Scan for the cell matching the given text and deliver its (X, Y) coordinate at center. 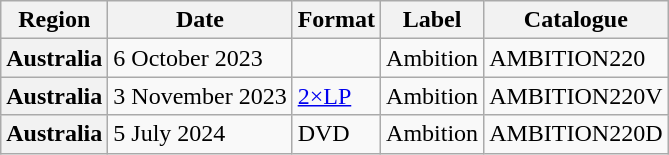
AMBITION220 (576, 58)
Label (432, 20)
2×LP (336, 96)
Date (200, 20)
Region (54, 20)
5 July 2024 (200, 134)
AMBITION220V (576, 96)
6 October 2023 (200, 58)
Catalogue (576, 20)
AMBITION220D (576, 134)
Format (336, 20)
3 November 2023 (200, 96)
DVD (336, 134)
